Extract the (x, y) coordinate from the center of the cell holding the provided text.  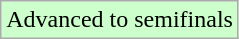
Advanced to semifinals (120, 20)
